Detect which cell encompasses the target text, then output its [X, Y] center coordinate. 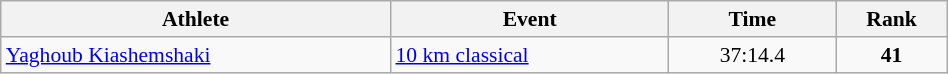
41 [892, 55]
Yaghoub Kiashemshaki [196, 55]
10 km classical [529, 55]
37:14.4 [752, 55]
Athlete [196, 19]
Time [752, 19]
Rank [892, 19]
Event [529, 19]
